For the text-containing cell, return its midpoint in [x, y] coordinate format. 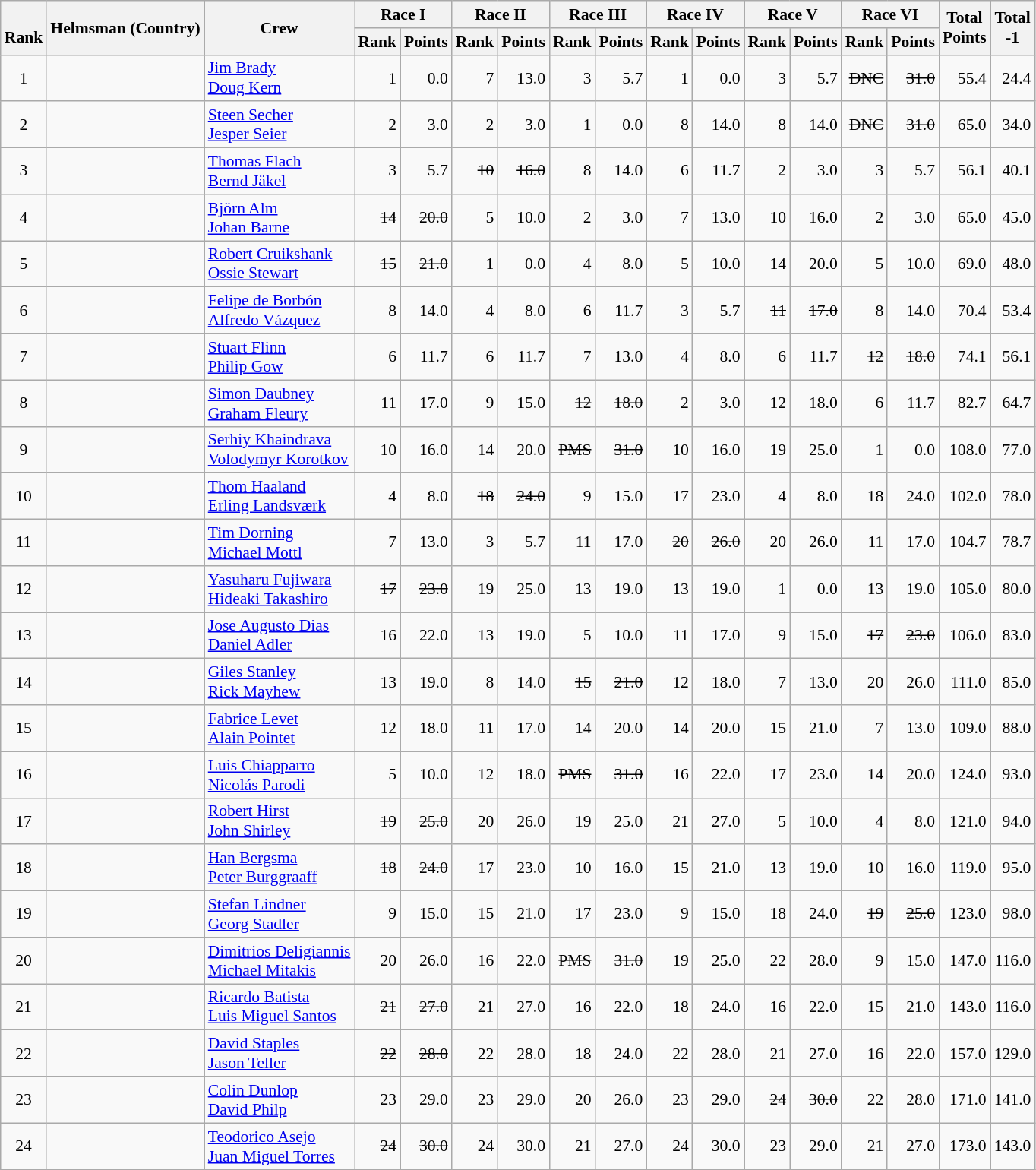
111.0 [965, 682]
Yasuharu Fujiwara Hideaki Takashiro [280, 590]
Helmsman (Country) [125, 27]
Race V [793, 14]
Thom Haaland Erling Landsværk [280, 497]
Thomas Flach Bernd Jäkel [280, 172]
106.0 [965, 635]
Jose Augusto Dias Daniel Adler [280, 635]
Stefan Lindner Georg Stadler [280, 915]
70.4 [965, 310]
Robert Hirst John Shirley [280, 821]
78.7 [1013, 542]
74.1 [965, 357]
Björn Alm Johan Barne [280, 217]
64.7 [1013, 403]
53.4 [1013, 310]
40.1 [1013, 172]
95.0 [1013, 868]
173.0 [965, 1146]
48.0 [1013, 264]
45.0 [1013, 217]
80.0 [1013, 590]
109.0 [965, 728]
147.0 [965, 960]
Jim Brady Doug Kern [280, 77]
171.0 [965, 1100]
Race I [403, 14]
Tim Dorning Michael Mottl [280, 542]
Total Points [965, 27]
Giles Stanley Rick Mayhew [280, 682]
Steen Secher Jesper Seier [280, 125]
82.7 [965, 403]
124.0 [965, 775]
69.0 [965, 264]
Ricardo Batista Luis Miguel Santos [280, 1007]
141.0 [1013, 1100]
129.0 [1013, 1053]
104.7 [965, 542]
93.0 [1013, 775]
Simon Daubney Graham Fleury [280, 403]
98.0 [1013, 915]
Han Bergsma Peter Burggraaff [280, 868]
157.0 [965, 1053]
119.0 [965, 868]
Colin Dunlop David Philp [280, 1100]
105.0 [965, 590]
123.0 [965, 915]
88.0 [1013, 728]
108.0 [965, 450]
77.0 [1013, 450]
David Staples Jason Teller [280, 1053]
83.0 [1013, 635]
Robert Cruikshank Ossie Stewart [280, 264]
55.4 [965, 77]
Race VI [890, 14]
121.0 [965, 821]
Luis Chiapparro Nicolás Parodi [280, 775]
Dimitrios Deligiannis Michael Mitakis [280, 960]
94.0 [1013, 821]
Race II [501, 14]
34.0 [1013, 125]
Crew [280, 27]
Serhiy Khaindrava Volodymyr Korotkov [280, 450]
85.0 [1013, 682]
Teodorico Asejo Juan Miguel Torres [280, 1146]
Race III [598, 14]
Stuart Flinn Philip Gow [280, 357]
102.0 [965, 497]
Fabrice Levet Alain Pointet [280, 728]
78.0 [1013, 497]
Total-1 [1013, 27]
24.4 [1013, 77]
Race IV [695, 14]
Felipe de Borbón Alfredo Vázquez [280, 310]
